Find where the given text appears and provide that cell's center as (x, y) coordinate. 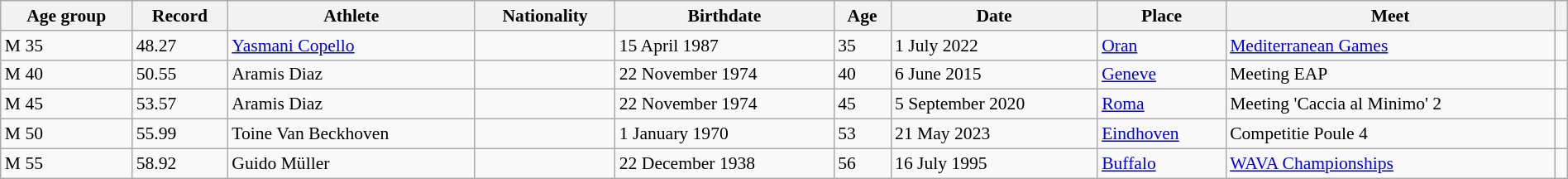
Competitie Poule 4 (1390, 134)
5 September 2020 (994, 104)
Mediterranean Games (1390, 46)
Yasmani Copello (351, 46)
M 55 (66, 163)
21 May 2023 (994, 134)
6 June 2015 (994, 75)
22 December 1938 (724, 163)
53 (862, 134)
Oran (1161, 46)
M 35 (66, 46)
40 (862, 75)
Buffalo (1161, 163)
Birthdate (724, 16)
Nationality (544, 16)
Geneve (1161, 75)
Meeting EAP (1390, 75)
M 40 (66, 75)
M 50 (66, 134)
Record (180, 16)
Date (994, 16)
Guido Müller (351, 163)
55.99 (180, 134)
56 (862, 163)
WAVA Championships (1390, 163)
15 April 1987 (724, 46)
53.57 (180, 104)
48.27 (180, 46)
58.92 (180, 163)
M 45 (66, 104)
1 July 2022 (994, 46)
Meet (1390, 16)
Age group (66, 16)
16 July 1995 (994, 163)
35 (862, 46)
Age (862, 16)
45 (862, 104)
Roma (1161, 104)
Athlete (351, 16)
Meeting 'Caccia al Minimo' 2 (1390, 104)
1 January 1970 (724, 134)
50.55 (180, 75)
Place (1161, 16)
Eindhoven (1161, 134)
Toine Van Beckhoven (351, 134)
